Provide the (x, y) coordinate of the cell's center where the given text is located.  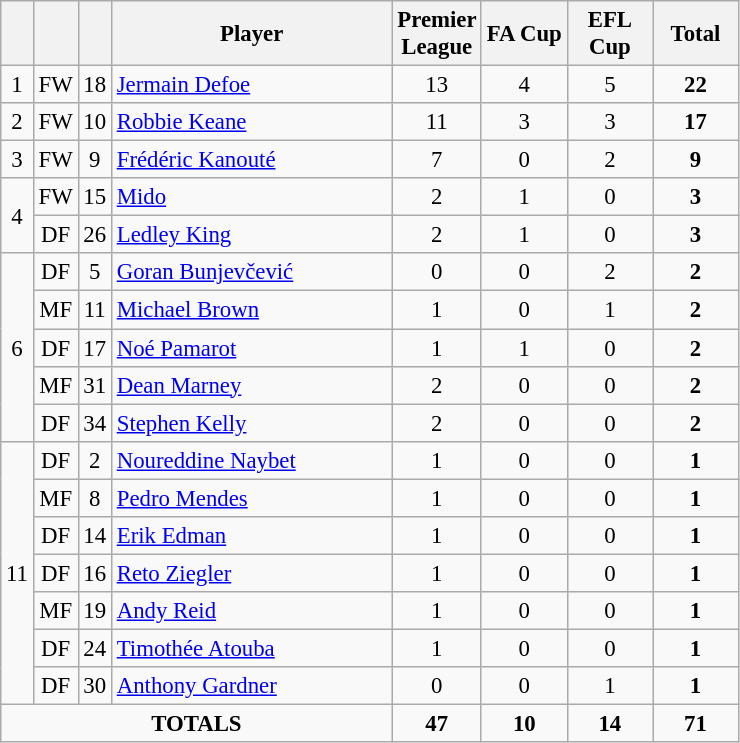
TOTALS (196, 724)
Mido (252, 197)
Reto Ziegler (252, 573)
Erik Edman (252, 536)
Robbie Keane (252, 122)
Goran Bunjevčević (252, 273)
Jermain Defoe (252, 85)
Pedro Mendes (252, 498)
Noé Pamarot (252, 348)
26 (94, 235)
Anthony Gardner (252, 686)
Premier League (436, 34)
47 (436, 724)
EFL Cup (610, 34)
16 (94, 573)
8 (94, 498)
Timothée Atouba (252, 648)
15 (94, 197)
18 (94, 85)
7 (436, 160)
6 (18, 348)
Dean Marney (252, 385)
Player (252, 34)
Stephen Kelly (252, 423)
31 (94, 385)
Noureddine Naybet (252, 460)
19 (94, 611)
Michael Brown (252, 310)
FA Cup (524, 34)
Andy Reid (252, 611)
13 (436, 85)
71 (696, 724)
24 (94, 648)
Frédéric Kanouté (252, 160)
30 (94, 686)
22 (696, 85)
34 (94, 423)
Total (696, 34)
Ledley King (252, 235)
